For the text-containing cell, return its midpoint in (X, Y) coordinate format. 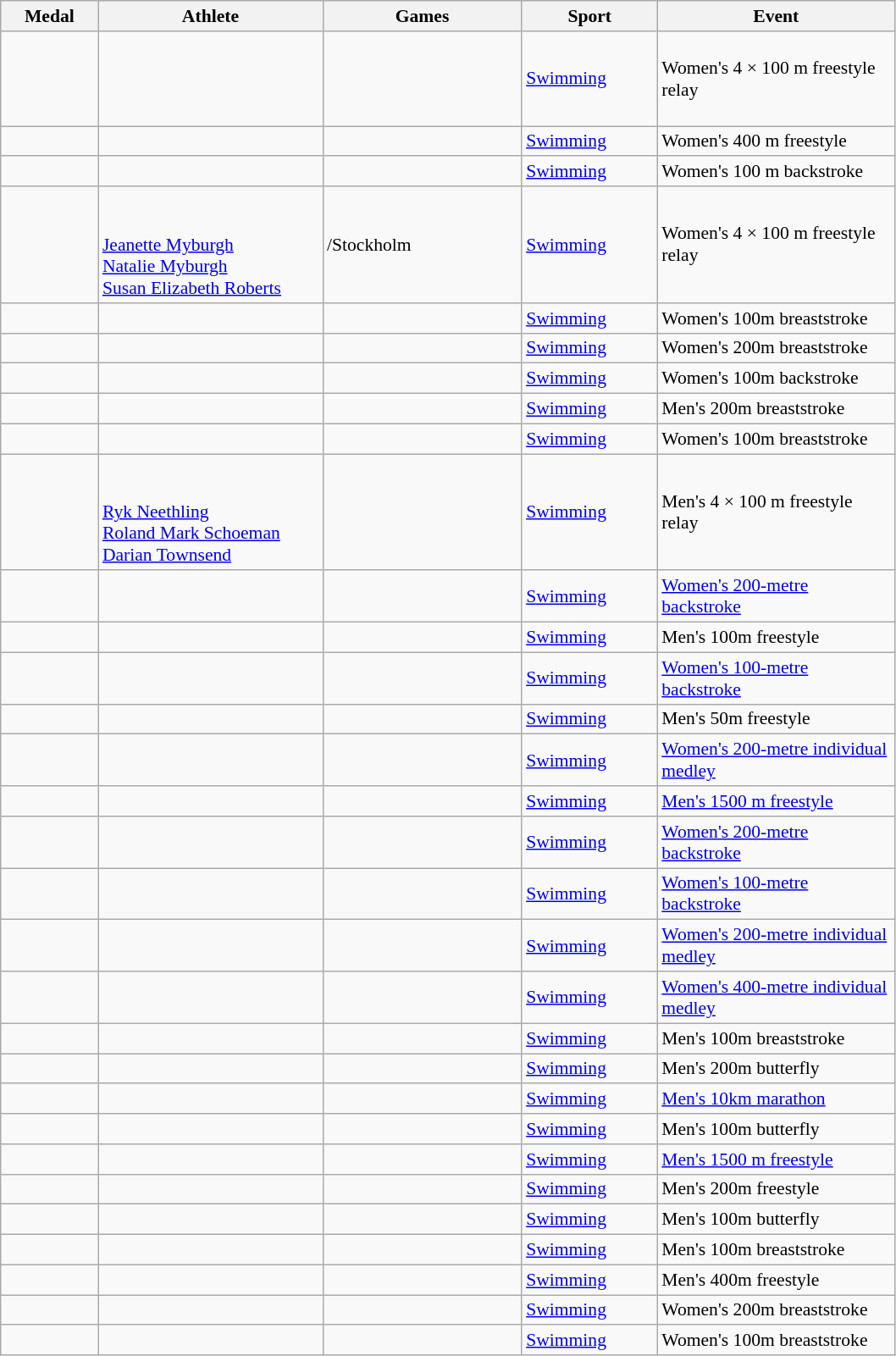
Medal (49, 16)
Women's 400 m freestyle (776, 141)
Ryk NeethlingRoland Mark SchoemanDarian Townsend (210, 512)
Event (776, 16)
Men's 4 × 100 m freestyle relay (776, 512)
Women's 100m backstroke (776, 379)
Men's 400m freestyle (776, 1280)
Jeanette MyburghNatalie MyburghSusan Elizabeth Roberts (210, 245)
Sport (589, 16)
Men's 200m breaststroke (776, 409)
Men's 100m freestyle (776, 638)
Men's 50m freestyle (776, 719)
Women's 100 m backstroke (776, 172)
Athlete (210, 16)
Men's 10km marathon (776, 1099)
Men's 200m freestyle (776, 1189)
/Stockholm (422, 245)
Games (422, 16)
Men's 200m butterfly (776, 1069)
Women's 400-metre individual medley (776, 998)
